Extract the (x, y) coordinate from the center of the cell holding the provided text.  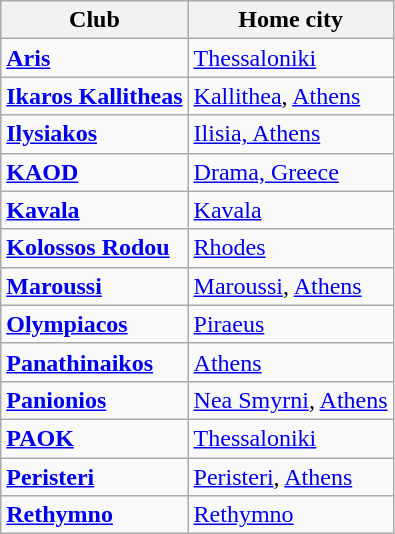
Ikaros Kallitheas (94, 96)
PAOK (94, 438)
Ilisia, Athens (290, 134)
Aris (94, 58)
KAOD (94, 172)
Maroussi (94, 286)
Piraeus (290, 324)
Panathinaikos (94, 362)
Kolossos Rodou (94, 248)
Drama, Greece (290, 172)
Panionios (94, 400)
Olympiacos (94, 324)
Ilysiakos (94, 134)
Kallithea, Athens (290, 96)
Peristeri (94, 477)
Home city (290, 20)
Club (94, 20)
Peristeri, Athens (290, 477)
Nea Smyrni, Athens (290, 400)
Maroussi, Athens (290, 286)
Athens (290, 362)
Rhodes (290, 248)
